Locate the cell with the specified text and output its (X, Y) center coordinate. 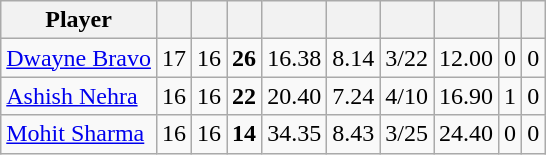
3/25 (407, 134)
20.40 (294, 96)
12.00 (466, 58)
4/10 (407, 96)
16.38 (294, 58)
Ashish Nehra (79, 96)
26 (244, 58)
14 (244, 134)
Player (79, 20)
24.40 (466, 134)
Mohit Sharma (79, 134)
22 (244, 96)
3/22 (407, 58)
34.35 (294, 134)
8.43 (354, 134)
Dwayne Bravo (79, 58)
16.90 (466, 96)
7.24 (354, 96)
1 (510, 96)
17 (174, 58)
8.14 (354, 58)
